Provide the [x, y] coordinate of the cell's center where the given text is located.  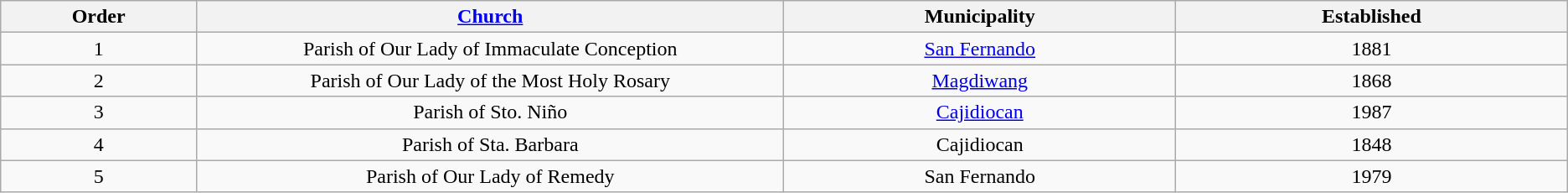
Parish of Our Lady of Remedy [491, 176]
1881 [1372, 49]
Church [491, 17]
2 [99, 81]
1848 [1372, 144]
3 [99, 112]
1 [99, 49]
Parish of Sta. Barbara [491, 144]
Parish of Our Lady of Immaculate Conception [491, 49]
Order [99, 17]
Established [1372, 17]
Parish of Our Lady of the Most Holy Rosary [491, 81]
4 [99, 144]
1979 [1372, 176]
Municipality [980, 17]
1868 [1372, 81]
1987 [1372, 112]
Magdiwang [980, 81]
5 [99, 176]
Parish of Sto. Niño [491, 112]
